Extract the [x, y] coordinate from the center of the cell holding the provided text.  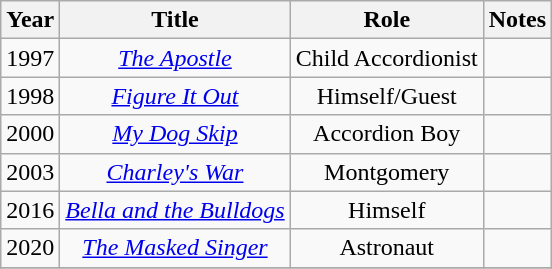
My Dog Skip [175, 134]
Himself [386, 210]
Astronaut [386, 248]
The Masked Singer [175, 248]
2020 [30, 248]
Year [30, 20]
Title [175, 20]
Montgomery [386, 172]
Figure It Out [175, 96]
Accordion Boy [386, 134]
Charley's War [175, 172]
Role [386, 20]
2003 [30, 172]
2016 [30, 210]
1997 [30, 58]
Child Accordionist [386, 58]
Himself/Guest [386, 96]
1998 [30, 96]
Notes [517, 20]
Bella and the Bulldogs [175, 210]
The Apostle [175, 58]
2000 [30, 134]
